For the text-containing cell, return its midpoint in [X, Y] coordinate format. 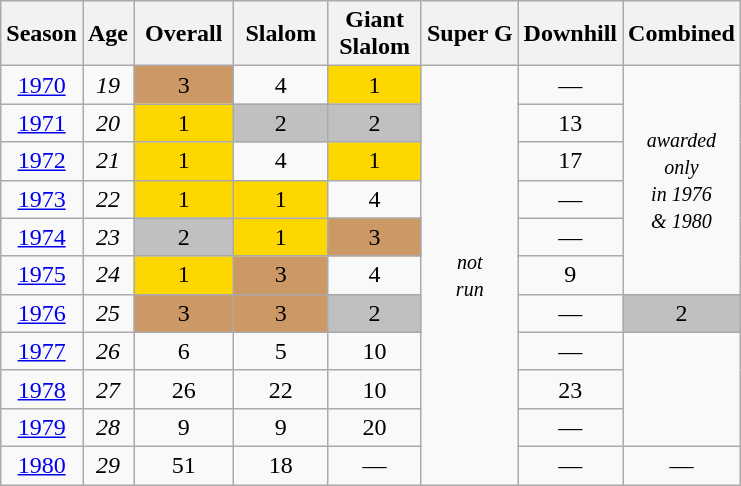
5 [281, 351]
13 [570, 123]
25 [108, 313]
21 [108, 161]
1977 [42, 351]
1975 [42, 275]
Overall [184, 34]
Age [108, 34]
1980 [42, 465]
1972 [42, 161]
24 [108, 275]
1973 [42, 199]
notrun [470, 276]
1974 [42, 237]
Slalom [281, 34]
awardedonlyin 1976& 1980 [682, 180]
1976 [42, 313]
1979 [42, 427]
18 [281, 465]
Super G [470, 34]
6 [184, 351]
27 [108, 389]
1971 [42, 123]
1970 [42, 85]
28 [108, 427]
17 [570, 161]
29 [108, 465]
Season [42, 34]
1978 [42, 389]
19 [108, 85]
Combined [682, 34]
Downhill [570, 34]
Giant Slalom [375, 34]
51 [184, 465]
